Return (x, y) of the center of cell containing provided text 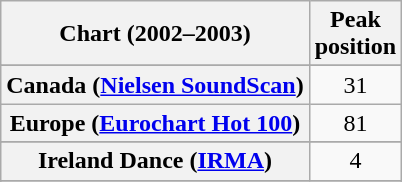
Europe (Eurochart Hot 100) (155, 123)
31 (355, 85)
Ireland Dance (IRMA) (155, 161)
81 (355, 123)
Peakposition (355, 34)
Chart (2002–2003) (155, 34)
4 (355, 161)
Canada (Nielsen SoundScan) (155, 85)
